Provide the [x, y] coordinate of the cell's center where the given text is located.  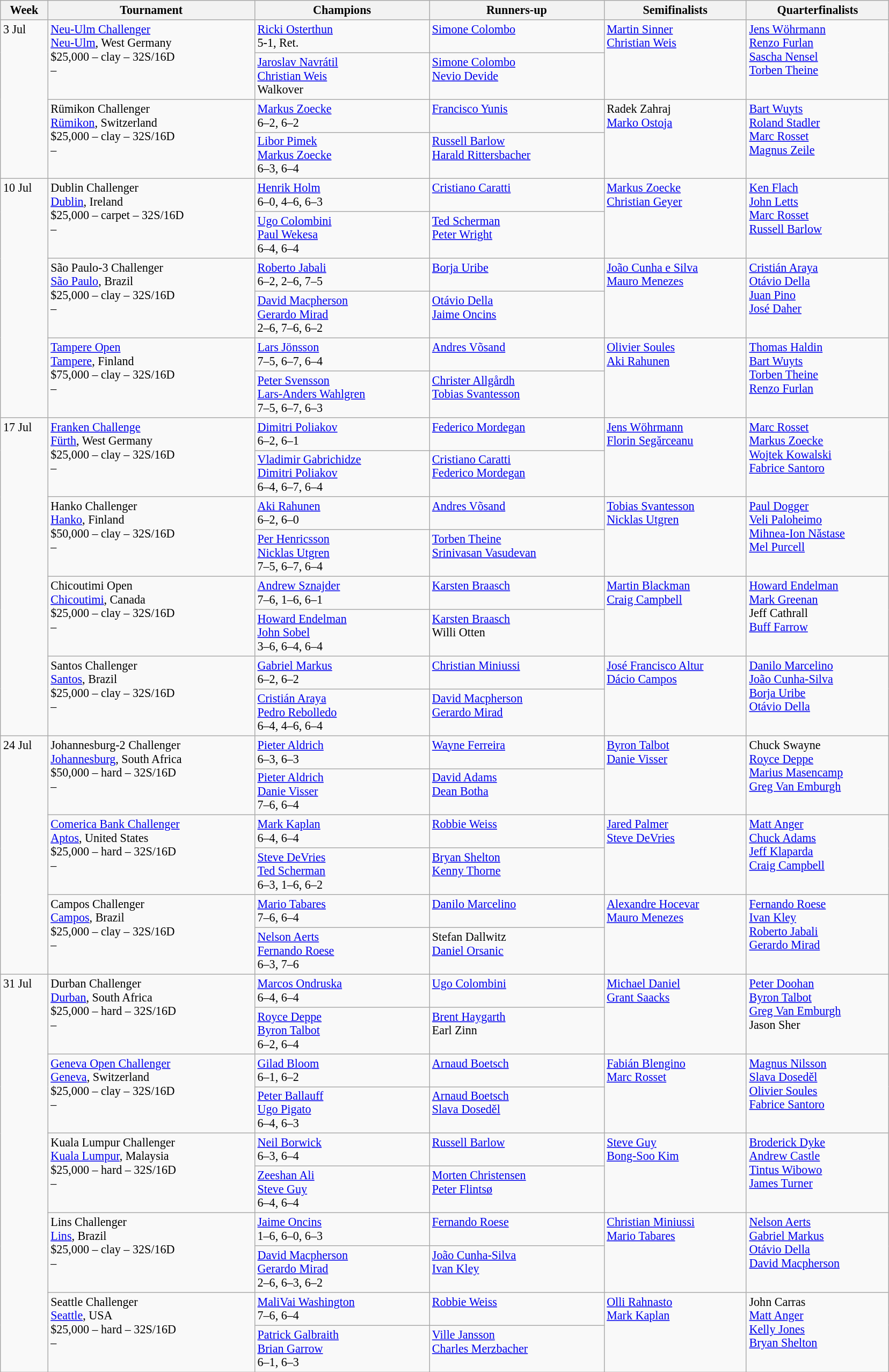
Champions [341, 10]
Nelson Aerts Gabriel Markus Otávio Della David Macpherson [817, 1252]
Zeeshan Ali Steve Guy6–4, 6–4 [341, 1189]
MaliVai Washington 7–6, 6–4 [341, 1308]
Howard Endelman John Sobel3–6, 6–4, 6–4 [341, 633]
Johannesburg-2 Challenger Johannesburg, South Africa$50,000 – hard – 32S/16D – [151, 775]
Gilad Bloom 6–1, 6–2 [341, 1070]
Peter Svensson Lars-Anders Wahlgren7–5, 6–7, 6–3 [341, 394]
Broderick Dyke Andrew Castle Tintus Wibowo James Turner [817, 1173]
Danilo Marcelino [516, 911]
Ville Jansson Charles Merzbacher [516, 1349]
Martin Sinner Christian Weis [675, 59]
Markus Zoecke Christian Geyer [675, 219]
Arnaud Boetsch [516, 1070]
24 Jul [24, 854]
Karsten Braasch Willi Otten [516, 633]
Seattle Challenger Seattle, USA$25,000 – hard – 32S/16D – [151, 1332]
Karsten Braasch [516, 593]
Week [24, 10]
David Macpherson Gerardo Mirad2–6, 6–3, 6–2 [341, 1268]
Fabián Blengino Marc Rosset [675, 1093]
Arnaud Boetsch Slava Doseděl [516, 1109]
Simone Colombo [516, 35]
Marcos Ondruska 6–4, 6–4 [341, 990]
John Carras Matt Anger Kelly Jones Bryan Shelton [817, 1332]
Chuck Swayne Royce Deppe Marius Masencamp Greg Van Emburgh [817, 775]
Runners-up [516, 10]
Rümikon Challenger Rümikon, Switzerland$25,000 – clay – 32S/16D – [151, 139]
Durban Challenger Durban, South Africa$25,000 – hard – 32S/16D – [151, 1014]
Radek Zahraj Marko Ostoja [675, 139]
Ugo Colombini Paul Wekesa6–4, 6–4 [341, 235]
Brent Haygarth Earl Zinn [516, 1030]
Borja Uribe [516, 275]
Russell Barlow Harald Rittersbacher [516, 156]
Semifinalists [675, 10]
Stefan Dallwitz Daniel Orsanic [516, 950]
Christian Miniussi [516, 672]
Fernando Roese Ivan Kley Roberto Jabali Gerardo Mirad [817, 934]
Paul Dogger Veli Paloheimo Mihnea-Ion Năstase Mel Purcell [817, 536]
Jens Wöhrmann Florin Segărceanu [675, 457]
Tampere Open Tampere, Finland$75,000 – clay – 32S/16D – [151, 378]
Dimitri Poliakov 6–2, 6–1 [341, 434]
Quarterfinalists [817, 10]
Dublin Challenger Dublin, Ireland$25,000 – carpet – 32S/16D – [151, 219]
Ugo Colombini [516, 990]
Mario Tabares 7–6, 6–4 [341, 911]
Christian Miniussi Mario Tabares [675, 1252]
Jens Wöhrmann Renzo Furlan Sascha Nensel Torben Theine [817, 59]
Ricki Osterthun 5-1, Ret. [341, 35]
Markus Zoecke 6–2, 6–2 [341, 115]
Chicoutimi Open Chicoutimi, Canada$25,000 – clay – 32S/16D – [151, 616]
Tobias Svantesson Nicklas Utgren [675, 536]
Steve Guy Bong-Soo Kim [675, 1173]
João Cunha e Silva Mauro Menezes [675, 298]
Byron Talbot Danie Visser [675, 775]
Steve DeVries Ted Scherman6–3, 1–6, 6–2 [341, 871]
Olivier Soules Aki Rahunen [675, 378]
Henrik Holm 6–0, 4–6, 6–3 [341, 195]
31 Jul [24, 1173]
Kuala Lumpur Challenger Kuala Lumpur, Malaysia$25,000 – hard – 32S/16D – [151, 1173]
Nelson Aerts Fernando Roese6–3, 7–6 [341, 950]
Jared Palmer Steve DeVries [675, 855]
Gabriel Markus 6–2, 6–2 [341, 672]
Santos Challenger Santos, Brazil$25,000 – clay – 32S/16D – [151, 695]
Magnus Nilsson Slava Doseděl Olivier Soules Fabrice Santoro [817, 1093]
Franken Challenge Fürth, West Germany$25,000 – clay – 32S/16D – [151, 457]
Libor Pimek Markus Zoecke6–3, 6–4 [341, 156]
Simone Colombo Nevio Devide [516, 76]
Morten Christensen Peter Flintsø [516, 1189]
Cristiano Caratti [516, 195]
17 Jul [24, 576]
Otávio Della Jaime Oncins [516, 315]
Per Henricsson Nicklas Utgren7–5, 6–7, 6–4 [341, 553]
Federico Mordegan [516, 434]
São Paulo-3 Challenger São Paulo, Brazil$25,000 – clay – 32S/16D – [151, 298]
Martin Blackman Craig Campbell [675, 616]
Andrew Sznajder 7–6, 1–6, 6–1 [341, 593]
Cristián Araya Otávio Della Juan Pino José Daher [817, 298]
Ted Scherman Peter Wright [516, 235]
David Adams Dean Botha [516, 792]
Christer Allgårdh Tobias Svantesson [516, 394]
Hanko Challenger Hanko, Finland$50,000 – clay – 32S/16D – [151, 536]
Cristiano Caratti Federico Mordegan [516, 474]
Tournament [151, 10]
Lins Challenger Lins, Brazil$25,000 – clay – 32S/16D – [151, 1252]
Comerica Bank Challenger Aptos, United States$25,000 – hard – 32S/16D – [151, 855]
Royce Deppe Byron Talbot6–2, 6–4 [341, 1030]
Matt Anger Chuck Adams Jeff Klaparda Craig Campbell [817, 855]
David Macpherson Gerardo Mirad [516, 712]
Bryan Shelton Kenny Thorne [516, 871]
Howard Endelman Mark Greenan Jeff Cathrall Buff Farrow [817, 616]
Olli Rahnasto Mark Kaplan [675, 1332]
Lars Jönsson 7–5, 6–7, 6–4 [341, 354]
José Francisco Altur Dácio Campos [675, 695]
Alexandre Hocevar Mauro Menezes [675, 934]
Geneva Open Challenger Geneva, Switzerland$25,000 – clay – 32S/16D – [151, 1093]
Torben Theine Srinivasan Vasudevan [516, 553]
Jaroslav Navrátil Christian Weis Walkover [341, 76]
Aki Rahunen 6–2, 6–0 [341, 513]
10 Jul [24, 298]
Pieter Aldrich Danie Visser7–6, 6–4 [341, 792]
Thomas Haldin Bart Wuyts Torben Theine Renzo Furlan [817, 378]
Danilo Marcelino João Cunha-Silva Borja Uribe Otávio Della [817, 695]
Bart Wuyts Roland Stadler Marc Rosset Magnus Zeile [817, 139]
Pieter Aldrich 6–3, 6–3 [341, 752]
Peter Ballauff Ugo Pigato6–4, 6–3 [341, 1109]
Vladimir Gabrichidze Dimitri Poliakov6–4, 6–7, 6–4 [341, 474]
Neil Borwick 6–3, 6–4 [341, 1149]
Michael Daniel Grant Saacks [675, 1014]
Roberto Jabali 6–2, 2–6, 7–5 [341, 275]
Marc Rosset Markus Zoecke Wojtek Kowalski Fabrice Santoro [817, 457]
João Cunha-Silva Ivan Kley [516, 1268]
Campos Challenger Campos, Brazil$25,000 – clay – 32S/16D – [151, 934]
Peter Doohan Byron Talbot Greg Van Emburgh Jason Sher [817, 1014]
Russell Barlow [516, 1149]
Francisco Yunis [516, 115]
Mark Kaplan 6–4, 6–4 [341, 831]
Wayne Ferreira [516, 752]
Neu-Ulm Challenger Neu-Ulm, West Germany$25,000 – clay – 32S/16D – [151, 59]
David Macpherson Gerardo Mirad2–6, 7–6, 6–2 [341, 315]
Fernando Roese [516, 1229]
3 Jul [24, 99]
Patrick Galbraith Brian Garrow6–1, 6–3 [341, 1349]
Ken Flach John Letts Marc Rosset Russell Barlow [817, 219]
Cristián Araya Pedro Rebolledo6–4, 4–6, 6–4 [341, 712]
Jaime Oncins 1–6, 6–0, 6–3 [341, 1229]
